Find where the given text appears and provide that cell's center as [x, y] coordinate. 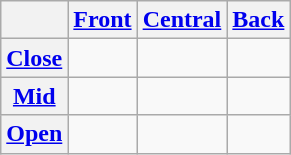
Mid [34, 96]
Back [258, 20]
Close [34, 58]
Front [102, 20]
Open [34, 134]
Central [182, 20]
